Scan for the cell matching the given text and deliver its (x, y) coordinate at center. 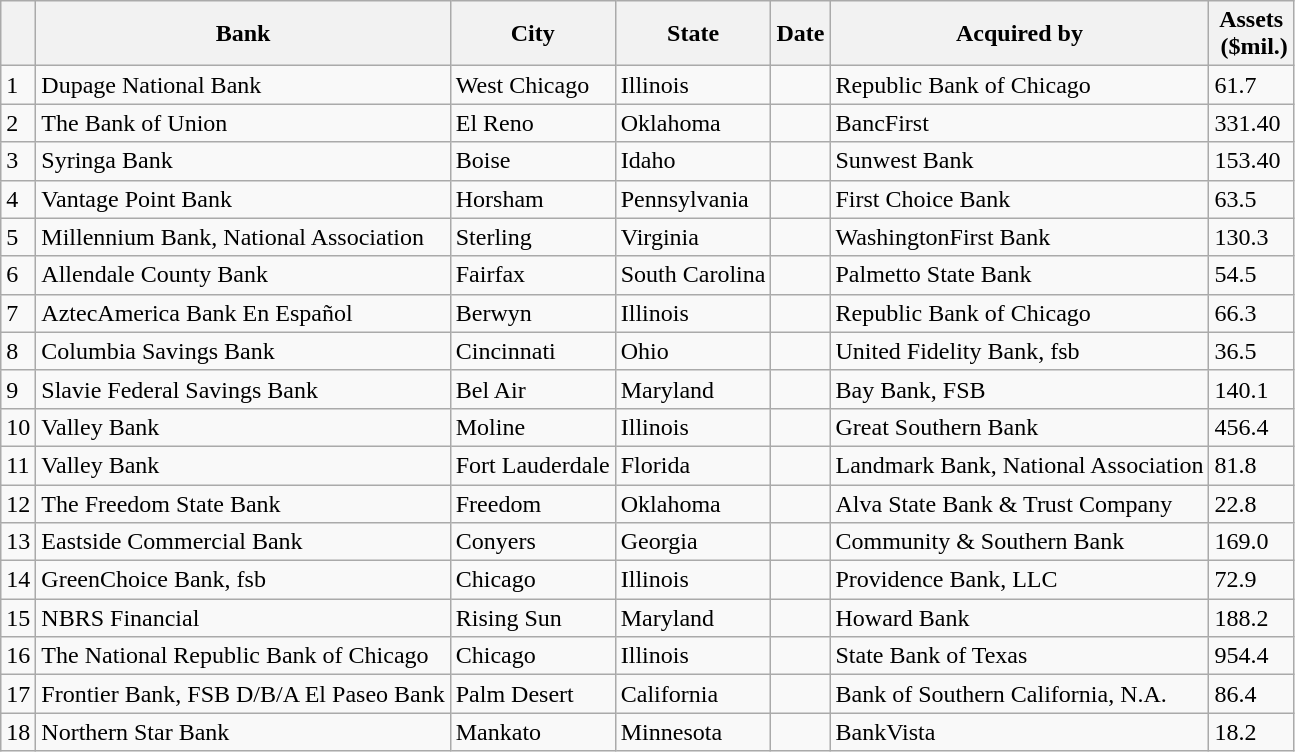
7 (18, 313)
Acquired by (1020, 34)
Palm Desert (532, 694)
8 (18, 351)
Alva State Bank & Trust Company (1020, 503)
Sterling (532, 237)
Freedom (532, 503)
4 (18, 199)
City (532, 34)
66.3 (1251, 313)
Sunwest Bank (1020, 161)
Frontier Bank, FSB D/B/A El Paseo Bank (243, 694)
86.4 (1251, 694)
NBRS Financial (243, 618)
Millennium Bank, National Association (243, 237)
Howard Bank (1020, 618)
188.2 (1251, 618)
12 (18, 503)
Providence Bank, LLC (1020, 580)
Georgia (693, 542)
130.3 (1251, 237)
Ohio (693, 351)
Fairfax (532, 275)
Boise (532, 161)
Date (800, 34)
The National Republic Bank of Chicago (243, 656)
5 (18, 237)
140.1 (1251, 389)
Florida (693, 465)
Pennsylvania (693, 199)
10 (18, 427)
13 (18, 542)
AztecAmerica Bank En Español (243, 313)
Assets ($mil.) (1251, 34)
Great Southern Bank (1020, 427)
54.5 (1251, 275)
81.8 (1251, 465)
WashingtonFirst Bank (1020, 237)
Bay Bank, FSB (1020, 389)
Bank of Southern California, N.A. (1020, 694)
17 (18, 694)
Mankato (532, 732)
456.4 (1251, 427)
BancFirst (1020, 123)
331.40 (1251, 123)
BankVista (1020, 732)
36.5 (1251, 351)
Landmark Bank, National Association (1020, 465)
954.4 (1251, 656)
22.8 (1251, 503)
9 (18, 389)
Cincinnati (532, 351)
61.7 (1251, 85)
Bel Air (532, 389)
Bank (243, 34)
Northern Star Bank (243, 732)
Vantage Point Bank (243, 199)
Minnesota (693, 732)
West Chicago (532, 85)
Palmetto State Bank (1020, 275)
11 (18, 465)
14 (18, 580)
Moline (532, 427)
South Carolina (693, 275)
Horsham (532, 199)
Conyers (532, 542)
United Fidelity Bank, fsb (1020, 351)
63.5 (1251, 199)
153.40 (1251, 161)
72.9 (1251, 580)
El Reno (532, 123)
Allendale County Bank (243, 275)
Idaho (693, 161)
Virginia (693, 237)
18.2 (1251, 732)
State (693, 34)
3 (18, 161)
State Bank of Texas (1020, 656)
16 (18, 656)
Berwyn (532, 313)
18 (18, 732)
Rising Sun (532, 618)
The Freedom State Bank (243, 503)
169.0 (1251, 542)
First Choice Bank (1020, 199)
The Bank of Union (243, 123)
15 (18, 618)
1 (18, 85)
6 (18, 275)
Dupage National Bank (243, 85)
Columbia Savings Bank (243, 351)
California (693, 694)
Eastside Commercial Bank (243, 542)
Slavie Federal Savings Bank (243, 389)
Syringa Bank (243, 161)
Fort Lauderdale (532, 465)
Community & Southern Bank (1020, 542)
GreenChoice Bank, fsb (243, 580)
2 (18, 123)
